Identify which cell holds the provided text, then report its [X, Y] central coordinate. 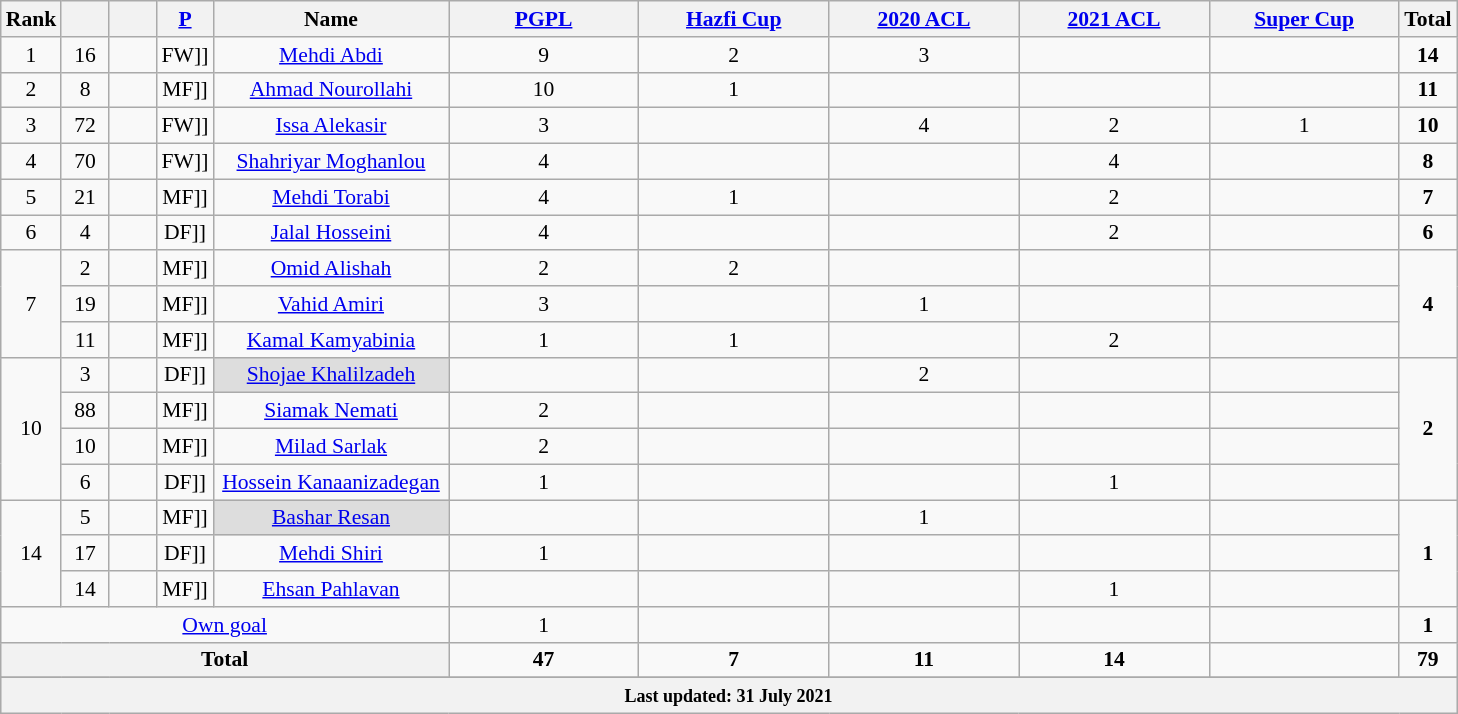
Milad Sarlak [330, 447]
79 [1428, 660]
2020 ACL [924, 19]
Shahriyar Moghanlou [330, 162]
Hazfi Cup [734, 19]
P [186, 19]
Ehsan Pahlavan [330, 589]
Mehdi Abdi [330, 55]
Kamal Kamyabinia [330, 340]
Mehdi Shiri [330, 554]
70 [85, 162]
Omid Alishah [330, 269]
Vahid Amiri [330, 304]
Rank [32, 19]
Bashar Resan [330, 518]
Name [330, 19]
Issa Alekasir [330, 126]
Siamak Nemati [330, 411]
Jalal Hosseini [330, 233]
Mehdi Torabi [330, 197]
16 [85, 55]
88 [85, 411]
Ahmad Nourollahi [330, 90]
9 [544, 55]
Own goal [225, 625]
19 [85, 304]
21 [85, 197]
Last updated: 31 July 2021 [729, 696]
Hossein Kanaanizadegan [330, 482]
17 [85, 554]
47 [544, 660]
PGPL [544, 19]
2021 ACL [1114, 19]
Shojae Khalilzadeh [330, 375]
Super Cup [1304, 19]
72 [85, 126]
